Identify which cell holds the provided text, then report its [X, Y] central coordinate. 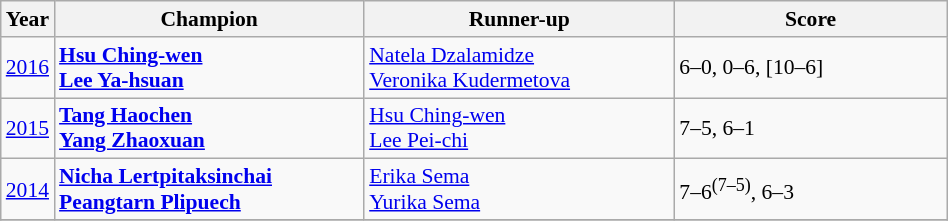
6–0, 0–6, [10–6] [810, 68]
Champion [209, 19]
Runner-up [519, 19]
2015 [28, 128]
Natela Dzalamidze Veronika Kudermetova [519, 68]
Score [810, 19]
Hsu Ching-wen Lee Ya-hsuan [209, 68]
Nicha Lertpitaksinchai Peangtarn Plipuech [209, 190]
Year [28, 19]
Tang Haochen Yang Zhaoxuan [209, 128]
7–6(7–5), 6–3 [810, 190]
7–5, 6–1 [810, 128]
2014 [28, 190]
Hsu Ching-wen Lee Pei-chi [519, 128]
2016 [28, 68]
Erika Sema Yurika Sema [519, 190]
